Detect which cell encompasses the target text, then output its [x, y] center coordinate. 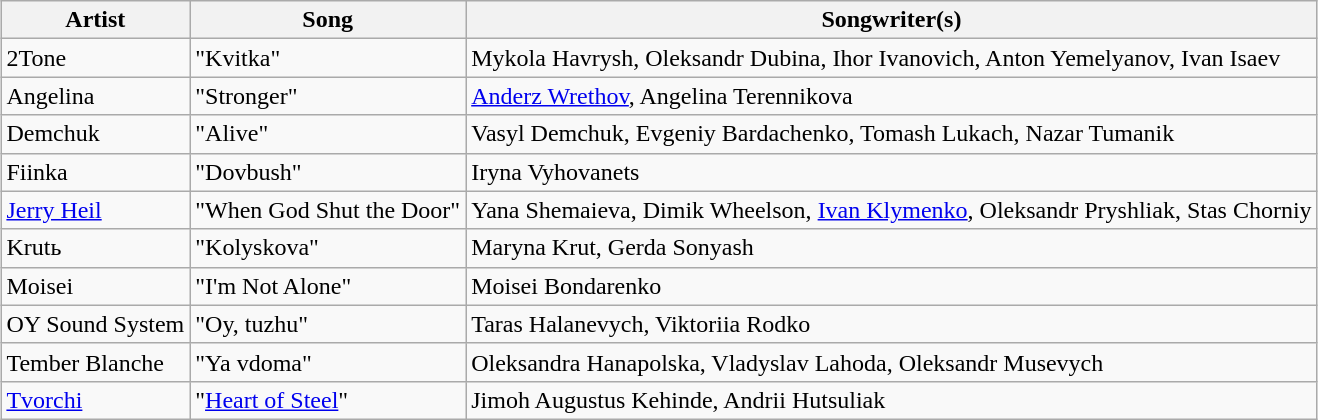
Jerry Heil [96, 210]
"Kolyskova" [328, 248]
"When God Shut the Door" [328, 210]
Fiinka [96, 172]
2Tone [96, 58]
Song [328, 20]
OY Sound System [96, 324]
Demchuk [96, 134]
Moisei Bondarenko [892, 286]
"Stronger" [328, 96]
"Heart of Steel" [328, 400]
"Dovbush" [328, 172]
Songwriter(s) [892, 20]
"Kvitka" [328, 58]
Anderz Wrethov, Angelina Terennikova [892, 96]
Yana Shemaieva, Dimik Wheelson, Ivan Klymenko, Oleksandr Pryshliak, Stas Chorniy [892, 210]
Tember Blanche [96, 362]
Angelina [96, 96]
Iryna Vyhovanets [892, 172]
Krutь [96, 248]
"Ya vdoma" [328, 362]
Mykola Havrysh, Oleksandr Dubina, Ihor Ivanovich, Anton Yemelyanov, Ivan Isaev [892, 58]
Taras Halanevych, Viktoriia Rodko [892, 324]
Artist [96, 20]
"I'm Not Alone" [328, 286]
Oleksandra Hanapolska, Vladyslav Lahoda, Oleksandr Musevych [892, 362]
"Alive" [328, 134]
Tvorchi [96, 400]
Moisei [96, 286]
Jimoh Augustus Kehinde, Andrii Hutsuliak [892, 400]
Maryna Krut, Gerda Sonyash [892, 248]
Vasyl Demchuk, Evgeniy Bardachenko, Tomash Lukach, Nazar Tumanik [892, 134]
"Oy, tuzhu" [328, 324]
